Output the [X, Y] coordinate of the center of the cell containing the given text.  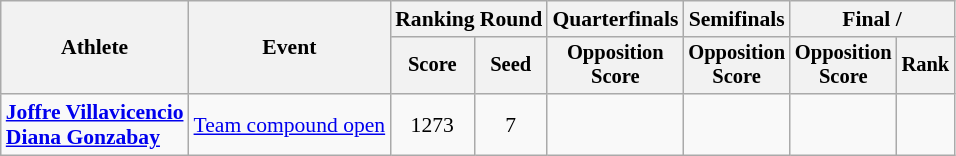
Seed [510, 66]
Athlete [95, 48]
Quarterfinals [615, 19]
Final / [872, 19]
Rank [926, 66]
Score [432, 66]
Joffre VillavicencioDiana Gonzabay [95, 124]
Ranking Round [468, 19]
Team compound open [290, 124]
Event [290, 48]
1273 [432, 124]
7 [510, 124]
Semifinals [736, 19]
